From the cell containing the given text, extract its center point as (X, Y) coordinate. 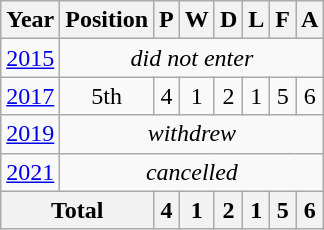
D (228, 20)
Position (107, 20)
2021 (30, 172)
2015 (30, 58)
L (256, 20)
F (283, 20)
2019 (30, 134)
withdrew (192, 134)
A (310, 20)
cancelled (192, 172)
W (196, 20)
5th (107, 96)
Year (30, 20)
did not enter (192, 58)
P (167, 20)
Total (78, 210)
2017 (30, 96)
